Extract the [x, y] coordinate from the center of the cell holding the provided text.  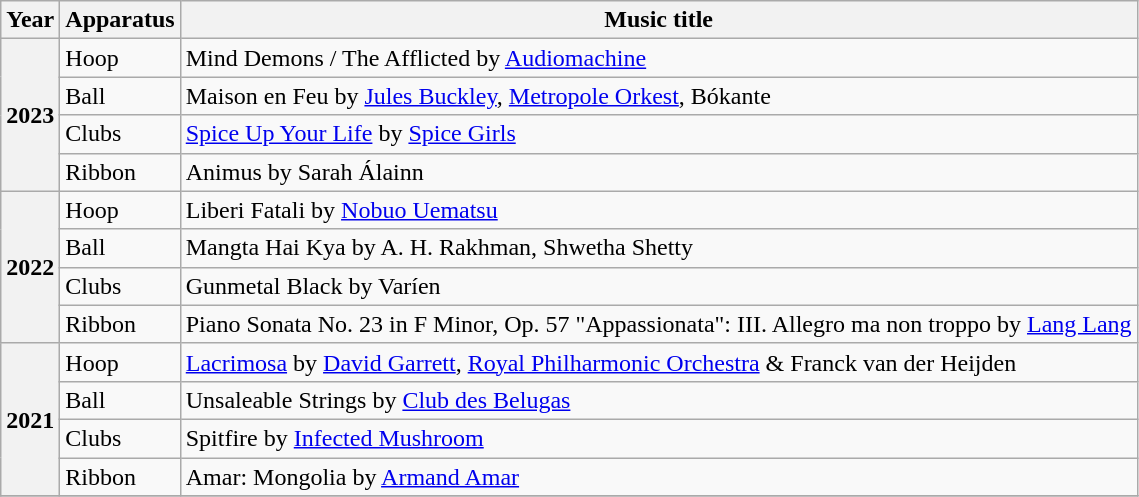
2023 [30, 115]
Music title [658, 20]
Gunmetal Black by Varíen [658, 286]
Unsaleable Strings by Club des Belugas [658, 400]
Year [30, 20]
Maison en Feu by Jules Buckley, Metropole Orkest, Bókante [658, 96]
2021 [30, 419]
Spitfire by Infected Mushroom [658, 438]
Mangta Hai Kya by A. H. Rakhman, Shwetha Shetty [658, 248]
Piano Sonata No. 23 in F Minor, Op. 57 "Appassionata": III. Allegro ma non troppo by Lang Lang [658, 324]
Amar: Mongolia by Armand Amar [658, 477]
Animus by Sarah Álainn [658, 172]
2022 [30, 267]
Lacrimosa by David Garrett, Royal Philharmonic Orchestra & Franck van der Heijden [658, 362]
Spice Up Your Life by Spice Girls [658, 134]
Apparatus [120, 20]
Mind Demons / The Afflicted by Audiomachine [658, 58]
Liberi Fatali by Nobuo Uematsu [658, 210]
